Locate the cell with the specified text and output its (X, Y) center coordinate. 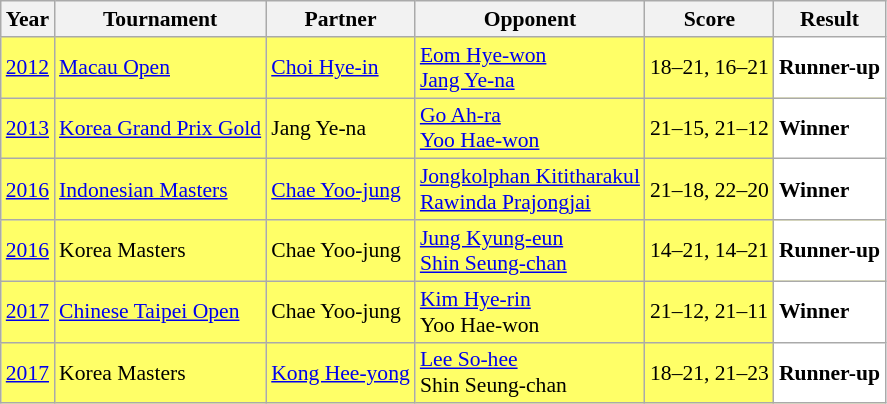
Korea Grand Prix Gold (160, 128)
Choi Hye-in (340, 68)
Go Ah-ra Yoo Hae-won (530, 128)
Result (830, 19)
Macau Open (160, 68)
Jang Ye-na (340, 128)
2013 (28, 128)
14–21, 14–21 (710, 250)
Jung Kyung-eun Shin Seung-chan (530, 250)
Lee So-hee Shin Seung-chan (530, 372)
18–21, 21–23 (710, 372)
Chinese Taipei Open (160, 312)
Score (710, 19)
2012 (28, 68)
Opponent (530, 19)
Kim Hye-rin Yoo Hae-won (530, 312)
18–21, 16–21 (710, 68)
21–12, 21–11 (710, 312)
Kong Hee-yong (340, 372)
Indonesian Masters (160, 190)
Year (28, 19)
Partner (340, 19)
Eom Hye-won Jang Ye-na (530, 68)
Tournament (160, 19)
21–15, 21–12 (710, 128)
Jongkolphan Kititharakul Rawinda Prajongjai (530, 190)
21–18, 22–20 (710, 190)
